Capture the cell that displays the provided text and extract its [x, y] central coordinate. 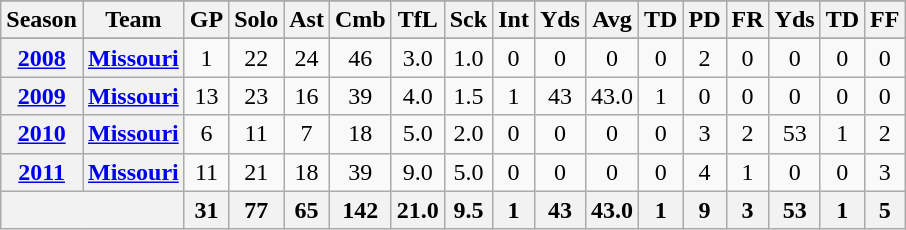
TfL [418, 20]
2008 [42, 58]
1.0 [468, 58]
142 [360, 210]
PD [704, 20]
22 [256, 58]
Cmb [360, 20]
Solo [256, 20]
1.5 [468, 96]
Avg [612, 20]
9.0 [418, 172]
13 [206, 96]
65 [307, 210]
2.0 [468, 134]
Int [514, 20]
5 [885, 210]
Season [42, 20]
77 [256, 210]
46 [360, 58]
Sck [468, 20]
2011 [42, 172]
24 [307, 58]
21 [256, 172]
FR [748, 20]
7 [307, 134]
4.0 [418, 96]
2010 [42, 134]
9.5 [468, 210]
Ast [307, 20]
6 [206, 134]
31 [206, 210]
Team [133, 20]
3.0 [418, 58]
23 [256, 96]
21.0 [418, 210]
9 [704, 210]
2009 [42, 96]
FF [885, 20]
4 [704, 172]
16 [307, 96]
GP [206, 20]
